Capture the cell that displays the provided text and extract its (x, y) central coordinate. 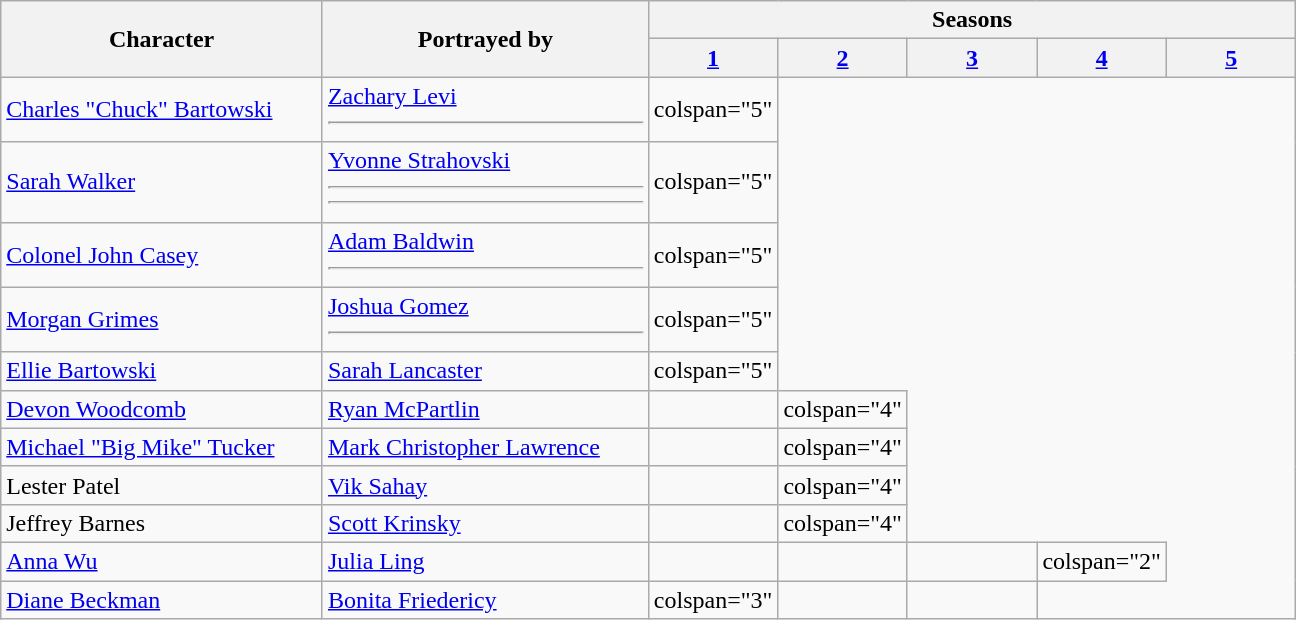
Vik Sahay (485, 485)
Jeffrey Barnes (162, 523)
Bonita Friedericy (485, 599)
Character (162, 39)
colspan="2" (1102, 561)
Scott Krinsky (485, 523)
Seasons (972, 20)
Sarah Lancaster (485, 371)
Charles "Chuck" Bartowski (162, 110)
Julia Ling (485, 561)
Sarah Walker (162, 182)
Portrayed by (485, 39)
4 (1102, 58)
Ryan McPartlin (485, 409)
Diane Beckman (162, 599)
Joshua Gomez (485, 320)
1 (713, 58)
2 (843, 58)
5 (1231, 58)
Colonel John Casey (162, 254)
3 (972, 58)
colspan="3" (713, 599)
Mark Christopher Lawrence (485, 447)
Michael "Big Mike" Tucker (162, 447)
Zachary Levi (485, 110)
Adam Baldwin (485, 254)
Ellie Bartowski (162, 371)
Yvonne Strahovski (485, 182)
Lester Patel (162, 485)
Morgan Grimes (162, 320)
Devon Woodcomb (162, 409)
Anna Wu (162, 561)
